Extract the (X, Y) coordinate from the center of the cell holding the provided text.  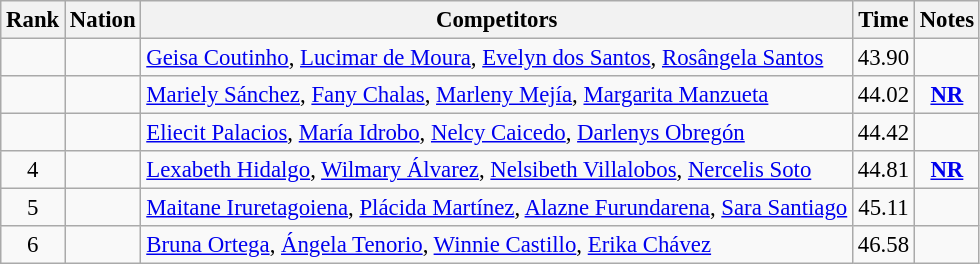
Eliecit Palacios, María Idrobo, Nelcy Caicedo, Darlenys Obregón (497, 133)
Competitors (497, 20)
43.90 (884, 58)
6 (33, 245)
Lexabeth Hidalgo, Wilmary Álvarez, Nelsibeth Villalobos, Nercelis Soto (497, 170)
Time (884, 20)
46.58 (884, 245)
Maitane Iruretagoiena, Plácida Martínez, Alazne Furundarena, Sara Santiago (497, 208)
4 (33, 170)
Notes (946, 20)
44.02 (884, 95)
Geisa Coutinho, Lucimar de Moura, Evelyn dos Santos, Rosângela Santos (497, 58)
45.11 (884, 208)
44.42 (884, 133)
44.81 (884, 170)
Rank (33, 20)
Nation (103, 20)
Mariely Sánchez, Fany Chalas, Marleny Mejía, Margarita Manzueta (497, 95)
5 (33, 208)
Bruna Ortega, Ángela Tenorio, Winnie Castillo, Erika Chávez (497, 245)
